Return (X, Y) of the center of cell containing provided text 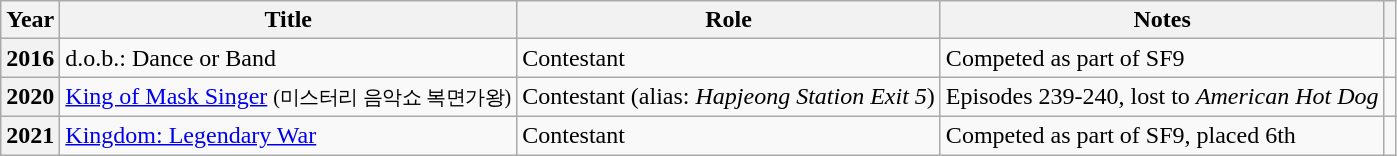
2020 (30, 97)
Competed as part of SF9, placed 6th (1162, 135)
Competed as part of SF9 (1162, 58)
d.o.b.: Dance or Band (288, 58)
Title (288, 20)
Contestant (alias: Hapjeong Station Exit 5) (729, 97)
2016 (30, 58)
Notes (1162, 20)
Episodes 239-240, lost to American Hot Dog (1162, 97)
Role (729, 20)
King of Mask Singer (미스터리 음악쇼 복면가왕) (288, 97)
Kingdom: Legendary War (288, 135)
2021 (30, 135)
Year (30, 20)
